Pinpoint the cell where the given text exists, returning its (X, Y) midpoint coordinate. 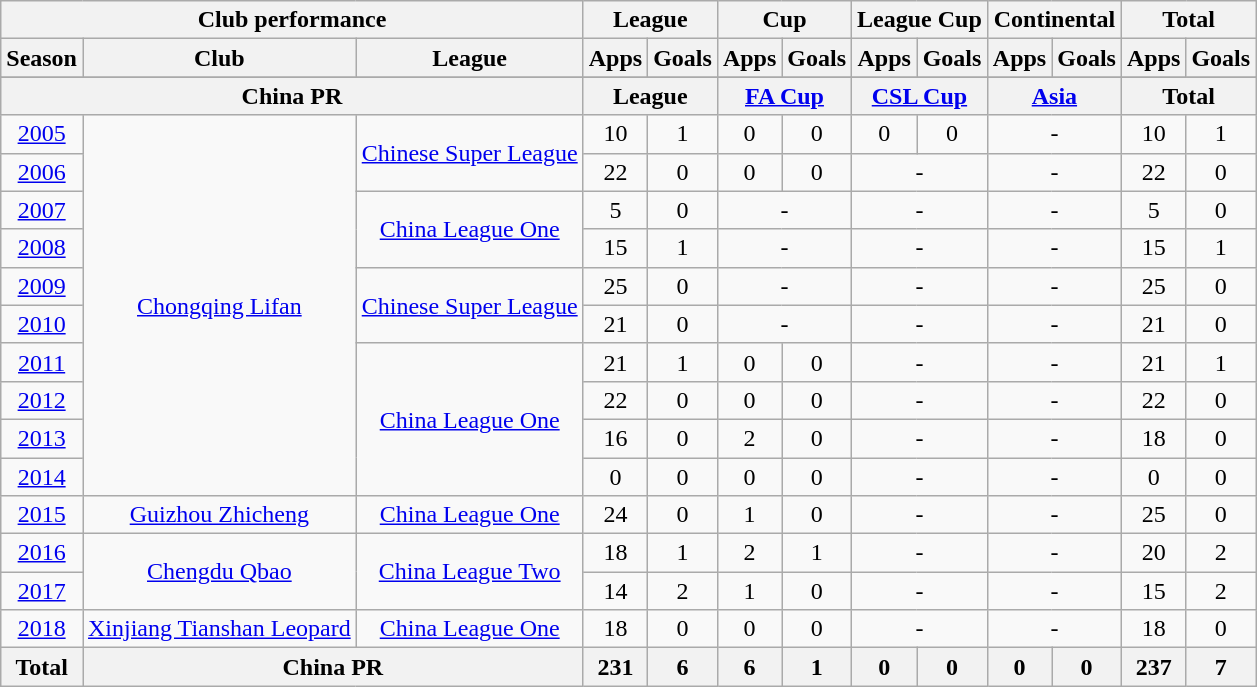
Xinjiang Tianshan Leopard (219, 629)
2009 (42, 286)
League Cup (920, 20)
Cup (784, 20)
2011 (42, 362)
16 (615, 438)
2017 (42, 591)
7 (1221, 667)
2005 (42, 134)
China League Two (470, 572)
2018 (42, 629)
2008 (42, 248)
24 (615, 515)
231 (615, 667)
2012 (42, 400)
Club performance (292, 20)
Chengdu Qbao (219, 572)
Asia (1054, 96)
20 (1153, 553)
Continental (1054, 20)
CSL Cup (920, 96)
2006 (42, 172)
2010 (42, 324)
Season (42, 58)
14 (615, 591)
Club (219, 58)
2016 (42, 553)
FA Cup (784, 96)
Guizhou Zhicheng (219, 515)
2007 (42, 210)
2015 (42, 515)
2013 (42, 438)
2014 (42, 477)
237 (1153, 667)
Chongqing Lifan (219, 306)
